Return the [x, y] coordinate for the center point of the cell that contains the specified text.  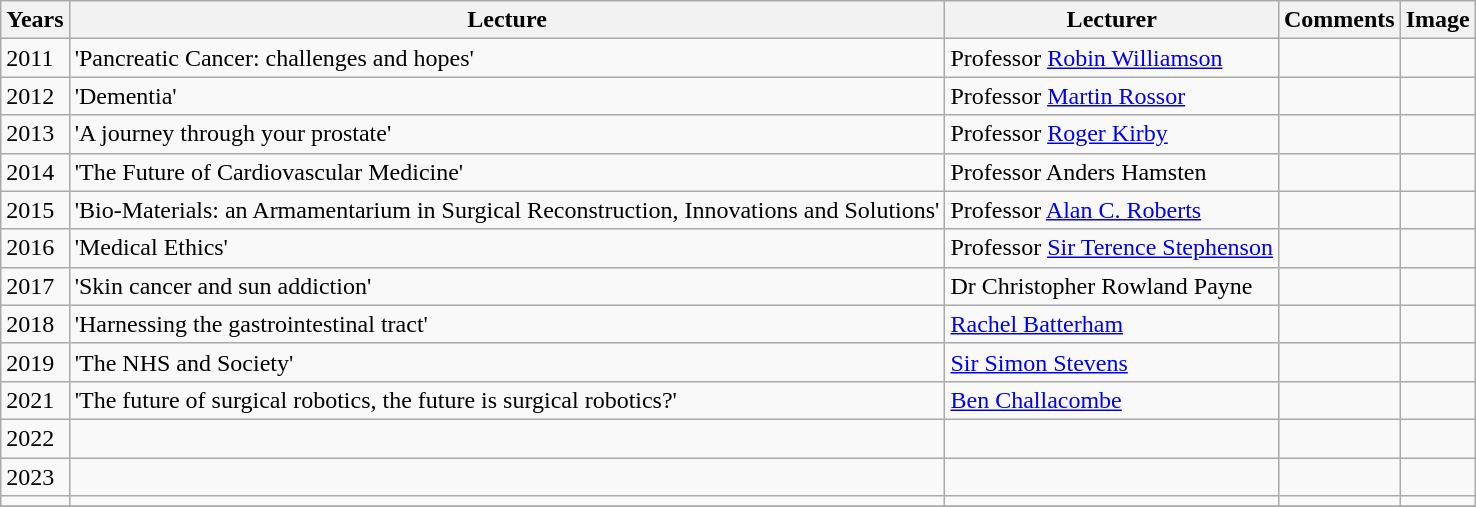
Professor Robin Williamson [1112, 58]
Lecture [507, 20]
2014 [35, 172]
'Medical Ethics' [507, 248]
'The future of surgical robotics, the future is surgical robotics?' [507, 400]
'Bio-Materials: an Armamentarium in Surgical Reconstruction, Innovations and Solutions' [507, 210]
'Harnessing the gastrointestinal tract' [507, 324]
Image [1438, 20]
Professor Roger Kirby [1112, 134]
2023 [35, 477]
'Skin cancer and sun addiction' [507, 286]
Sir Simon Stevens [1112, 362]
Rachel Batterham [1112, 324]
Ben Challacombe [1112, 400]
2012 [35, 96]
2019 [35, 362]
'The NHS and Society' [507, 362]
2011 [35, 58]
2021 [35, 400]
Professor Anders Hamsten [1112, 172]
2018 [35, 324]
Lecturer [1112, 20]
2022 [35, 438]
2017 [35, 286]
Years [35, 20]
'Dementia' [507, 96]
Professor Martin Rossor [1112, 96]
Professor Alan C. Roberts [1112, 210]
2015 [35, 210]
2016 [35, 248]
2013 [35, 134]
'Pancreatic Cancer: challenges and hopes' [507, 58]
Comments [1339, 20]
Dr Christopher Rowland Payne [1112, 286]
'The Future of Cardiovascular Medicine' [507, 172]
'A journey through your prostate' [507, 134]
Professor Sir Terence Stephenson [1112, 248]
